From the cell containing the given text, extract its center point as (X, Y) coordinate. 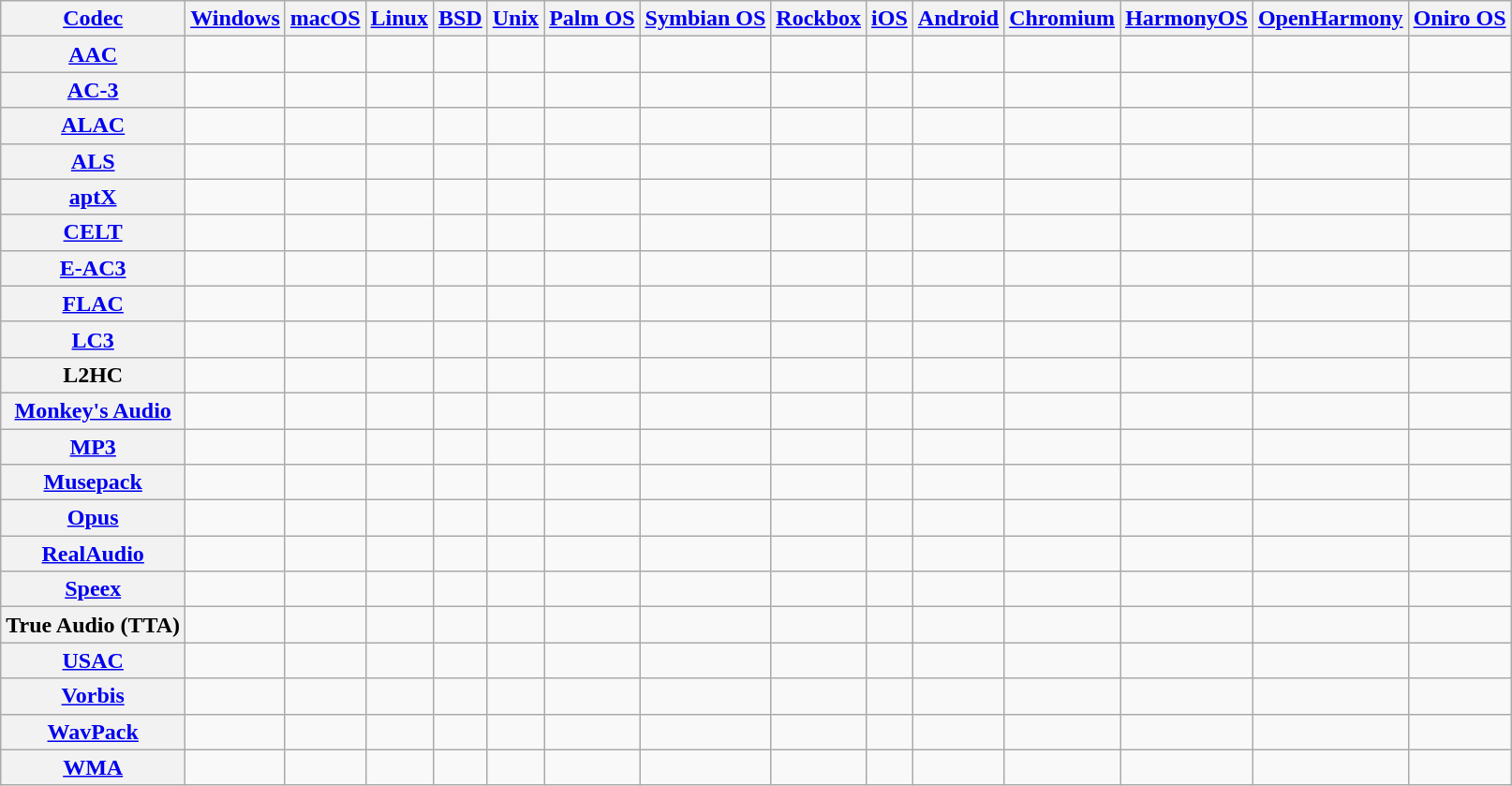
Monkey's Audio (94, 410)
Android (957, 19)
FLAC (94, 304)
Musepack (94, 482)
AAC (94, 54)
aptX (94, 197)
Vorbis (94, 696)
Codec (94, 19)
Symbian OS (705, 19)
WMA (94, 767)
L2HC (94, 375)
HarmonyOS (1187, 19)
USAC (94, 660)
iOS (890, 19)
Rockbox (819, 19)
True Audio (TTA) (94, 625)
BSD (460, 19)
Opus (94, 518)
CELT (94, 232)
ALAC (94, 126)
E-AC3 (94, 268)
Oniro OS (1460, 19)
Palm OS (592, 19)
AC-3 (94, 90)
Speex (94, 589)
Unix (515, 19)
LC3 (94, 339)
RealAudio (94, 554)
Windows (236, 19)
OpenHarmony (1330, 19)
WavPack (94, 732)
Chromium (1062, 19)
macOS (325, 19)
MP3 (94, 447)
ALS (94, 161)
Linux (399, 19)
